Identify which cell holds the provided text, then report its (x, y) central coordinate. 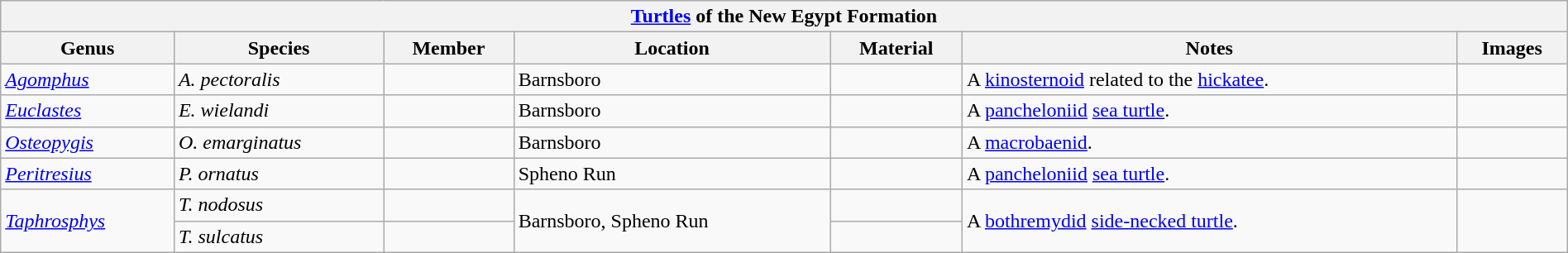
T. nodosus (278, 205)
Turtles of the New Egypt Formation (784, 17)
E. wielandi (278, 111)
Species (278, 48)
T. sulcatus (278, 236)
Osteopygis (88, 142)
A bothremydid side-necked turtle. (1209, 221)
Genus (88, 48)
Spheno Run (672, 174)
A macrobaenid. (1209, 142)
Material (896, 48)
Barnsboro, Spheno Run (672, 221)
Taphrosphys (88, 221)
Images (1512, 48)
P. ornatus (278, 174)
Agomphus (88, 79)
A. pectoralis (278, 79)
Location (672, 48)
Member (448, 48)
O. emarginatus (278, 142)
Peritresius (88, 174)
A kinosternoid related to the hickatee. (1209, 79)
Euclastes (88, 111)
Notes (1209, 48)
